Determine the (x, y) coordinate at the center of the cell enclosing the given text.  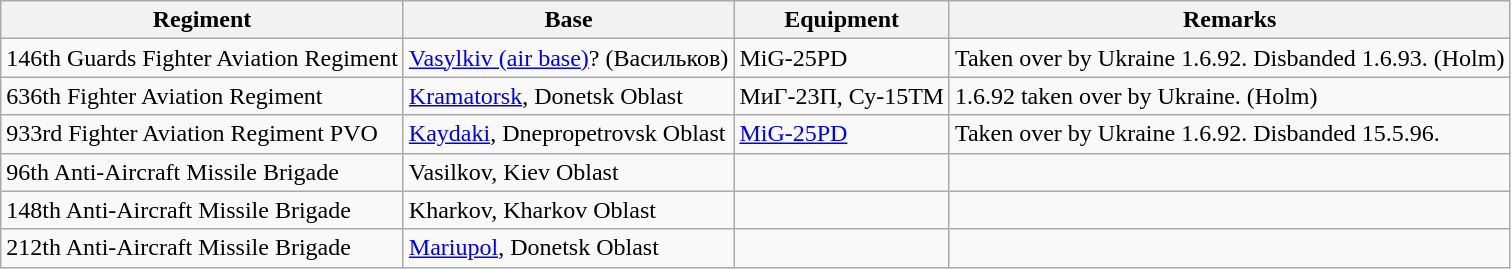
Base (568, 20)
636th Fighter Aviation Regiment (202, 96)
96th Anti-Aircraft Missile Brigade (202, 172)
Kharkov, Kharkov Oblast (568, 210)
933rd Fighter Aviation Regiment PVO (202, 134)
Mariupol, Donetsk Oblast (568, 248)
212th Anti-Aircraft Missile Brigade (202, 248)
Remarks (1230, 20)
1.6.92 taken over by Ukraine. (Holm) (1230, 96)
Vasylkiv (air base)? (Васильков) (568, 58)
Taken over by Ukraine 1.6.92. Disbanded 15.5.96. (1230, 134)
Kramatorsk, Donetsk Oblast (568, 96)
148th Anti-Aircraft Missile Brigade (202, 210)
Kaydaki, Dnepropetrovsk Oblast (568, 134)
МиГ-23П, Су-15ТМ (842, 96)
146th Guards Fighter Aviation Regiment (202, 58)
Taken over by Ukraine 1.6.92. Disbanded 1.6.93. (Holm) (1230, 58)
Equipment (842, 20)
Regiment (202, 20)
Vasilkov, Kiev Oblast (568, 172)
